Determine the [x, y] coordinate at the center of the cell enclosing the given text.  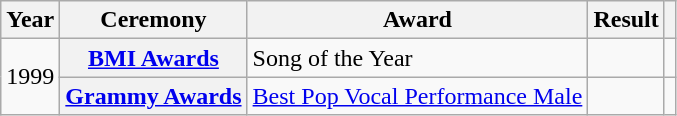
BMI Awards [154, 58]
1999 [30, 77]
Award [418, 20]
Result [626, 20]
Ceremony [154, 20]
Best Pop Vocal Performance Male [418, 96]
Grammy Awards [154, 96]
Year [30, 20]
Song of the Year [418, 58]
